Identify which cell holds the provided text, then report its [x, y] central coordinate. 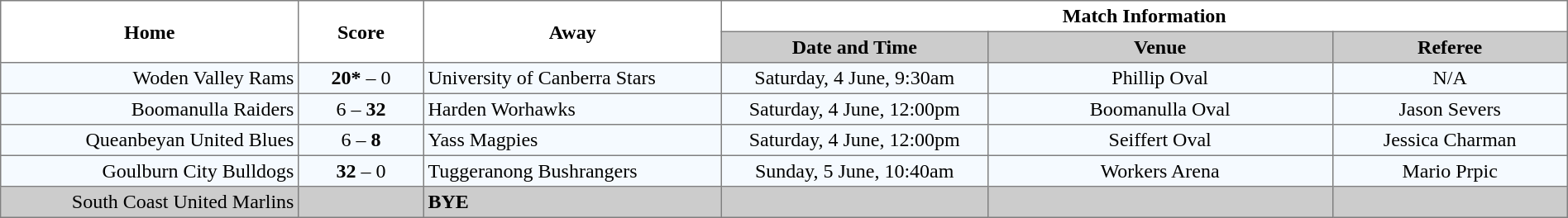
Woden Valley Rams [150, 78]
Seiffert Oval [1159, 140]
Match Information [1145, 17]
Sunday, 5 June, 10:40am [854, 171]
Jessica Charman [1450, 140]
Yass Magpies [572, 140]
Boomanulla Raiders [150, 109]
Workers Arena [1159, 171]
Phillip Oval [1159, 78]
Home [150, 31]
Jason Severs [1450, 109]
Tuggeranong Bushrangers [572, 171]
N/A [1450, 78]
Harden Worhawks [572, 109]
Goulburn City Bulldogs [150, 171]
Score [361, 31]
32 – 0 [361, 171]
Mario Prpic [1450, 171]
South Coast United Marlins [150, 202]
BYE [572, 202]
Queanbeyan United Blues [150, 140]
6 – 8 [361, 140]
Boomanulla Oval [1159, 109]
University of Canberra Stars [572, 78]
6 – 32 [361, 109]
Date and Time [854, 47]
Away [572, 31]
20* – 0 [361, 78]
Venue [1159, 47]
Saturday, 4 June, 9:30am [854, 78]
Referee [1450, 47]
